For the text-containing cell, return its midpoint in (x, y) coordinate format. 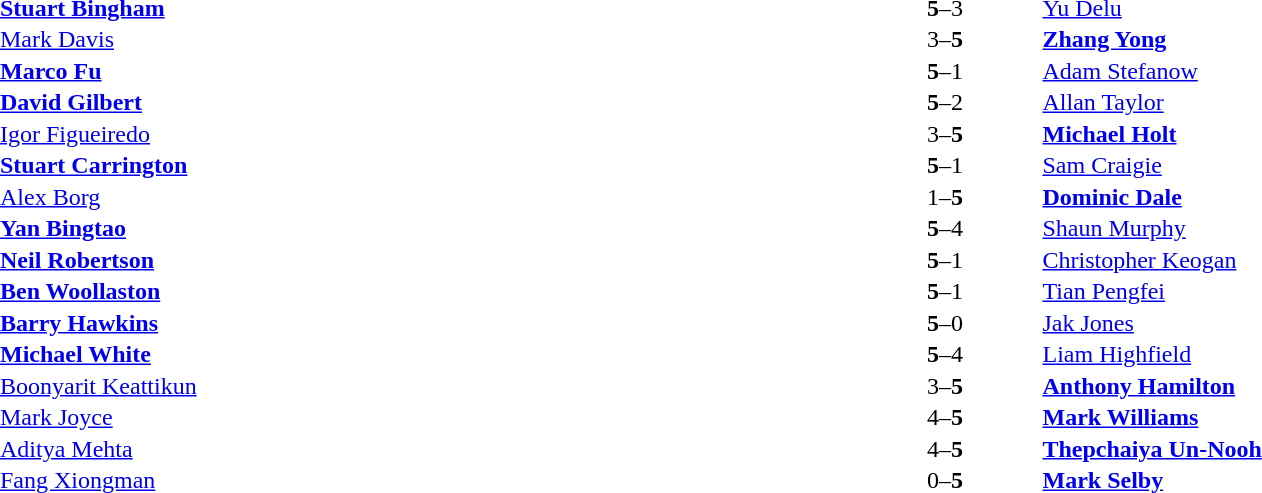
5–0 (944, 323)
5–2 (944, 103)
1–5 (944, 197)
